Locate the cell with the specified text and output its [x, y] center coordinate. 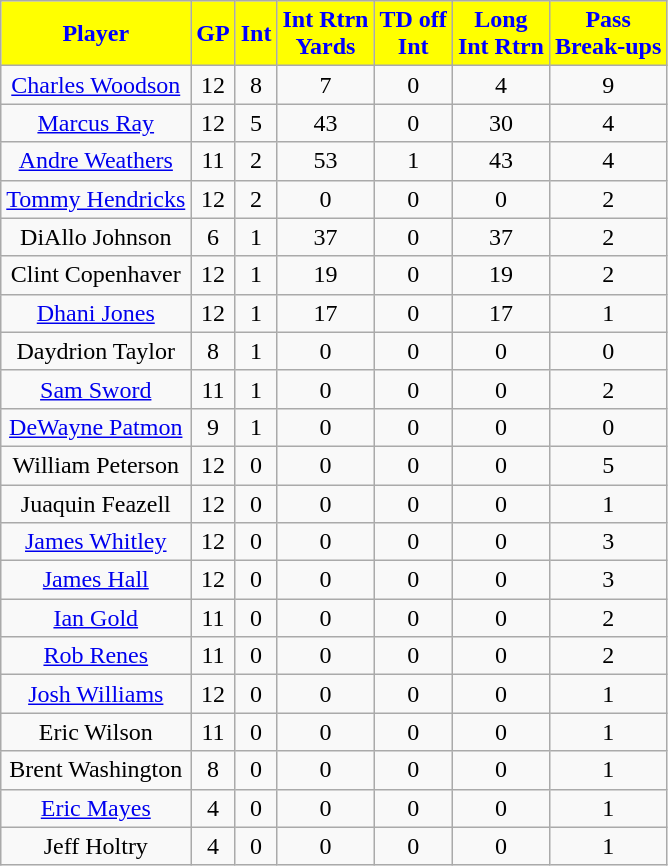
GP [213, 34]
DeWayne Patmon [96, 427]
Andre Weathers [96, 161]
Rob Renes [96, 656]
Brent Washington [96, 770]
Int [256, 34]
53 [326, 161]
7 [326, 85]
Daydrion Taylor [96, 351]
Eric Wilson [96, 732]
Sam Sword [96, 389]
Player [96, 34]
James Whitley [96, 542]
6 [213, 237]
Eric Mayes [96, 808]
Marcus Ray [96, 123]
Clint Copenhaver [96, 275]
William Peterson [96, 465]
LongInt Rtrn [500, 34]
PassBreak-ups [608, 34]
TD offInt [413, 34]
Int RtrnYards [326, 34]
Josh Williams [96, 694]
Juaquin Feazell [96, 503]
Ian Gold [96, 618]
Dhani Jones [96, 313]
30 [500, 123]
Jeff Holtry [96, 846]
James Hall [96, 580]
DiAllo Johnson [96, 237]
Tommy Hendricks [96, 199]
Charles Woodson [96, 85]
